Return [X, Y] of the center of cell containing provided text 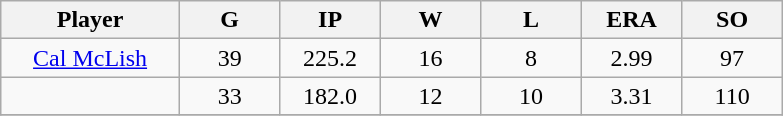
IP [330, 20]
12 [430, 96]
G [229, 20]
39 [229, 58]
33 [229, 96]
ERA [631, 20]
Player [90, 20]
97 [732, 58]
182.0 [330, 96]
8 [531, 58]
110 [732, 96]
16 [430, 58]
2.99 [631, 58]
W [430, 20]
Cal McLish [90, 58]
SO [732, 20]
225.2 [330, 58]
3.31 [631, 96]
L [531, 20]
10 [531, 96]
